Pinpoint the cell where the given text exists, returning its [x, y] midpoint coordinate. 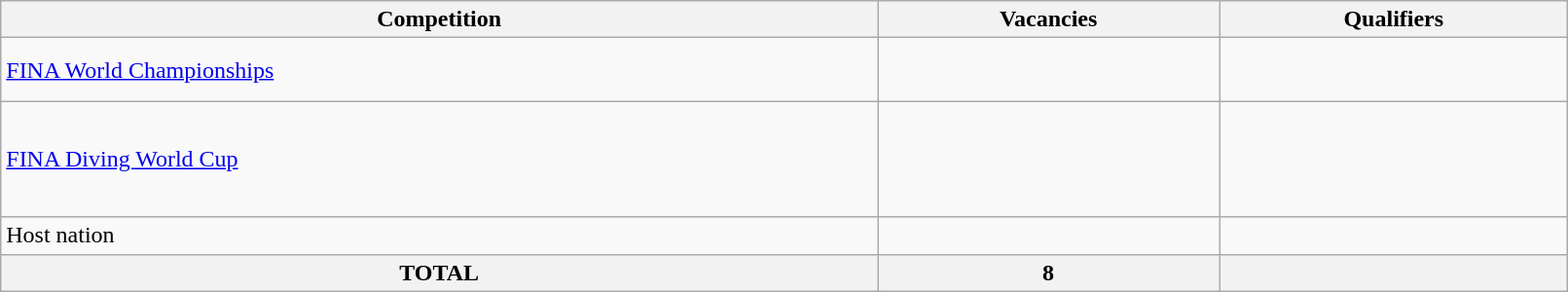
Host nation [440, 236]
Qualifiers [1394, 19]
Competition [440, 19]
Vacancies [1049, 19]
8 [1049, 273]
FINA World Championships [440, 70]
TOTAL [440, 273]
FINA Diving World Cup [440, 160]
